For the text-containing cell, return its midpoint in [X, Y] coordinate format. 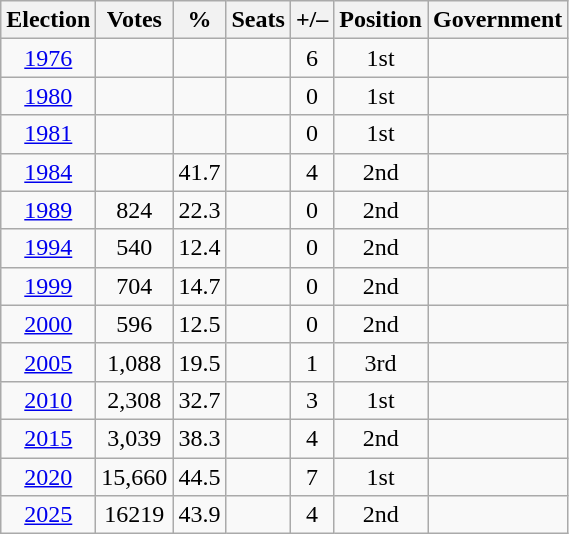
44.5 [200, 477]
596 [134, 324]
2005 [48, 362]
704 [134, 286]
7 [312, 477]
41.7 [200, 172]
2,308 [134, 400]
2015 [48, 438]
+/– [312, 20]
2000 [48, 324]
6 [312, 58]
12.4 [200, 248]
1980 [48, 96]
1994 [48, 248]
% [200, 20]
3 [312, 400]
Position [381, 20]
2025 [48, 515]
1 [312, 362]
43.9 [200, 515]
Government [498, 20]
1,088 [134, 362]
3rd [381, 362]
3,039 [134, 438]
1984 [48, 172]
15,660 [134, 477]
12.5 [200, 324]
1989 [48, 210]
14.7 [200, 286]
540 [134, 248]
Seats [258, 20]
2020 [48, 477]
1981 [48, 134]
Election [48, 20]
1999 [48, 286]
38.3 [200, 438]
19.5 [200, 362]
Votes [134, 20]
2010 [48, 400]
824 [134, 210]
1976 [48, 58]
32.7 [200, 400]
16219 [134, 515]
22.3 [200, 210]
